Search for the cell housing the specified text and yield its (x, y) center coordinate. 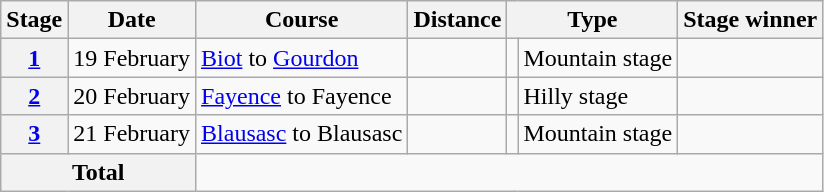
Biot to Gourdon (302, 58)
20 February (132, 96)
Hilly stage (598, 96)
Date (132, 20)
Stage (34, 20)
Stage winner (750, 20)
Type (592, 20)
2 (34, 96)
1 (34, 58)
Distance (458, 20)
3 (34, 134)
21 February (132, 134)
Fayence to Fayence (302, 96)
Blausasc to Blausasc (302, 134)
19 February (132, 58)
Course (302, 20)
Total (98, 172)
